Output the [x, y] coordinate of the center of the cell containing the given text.  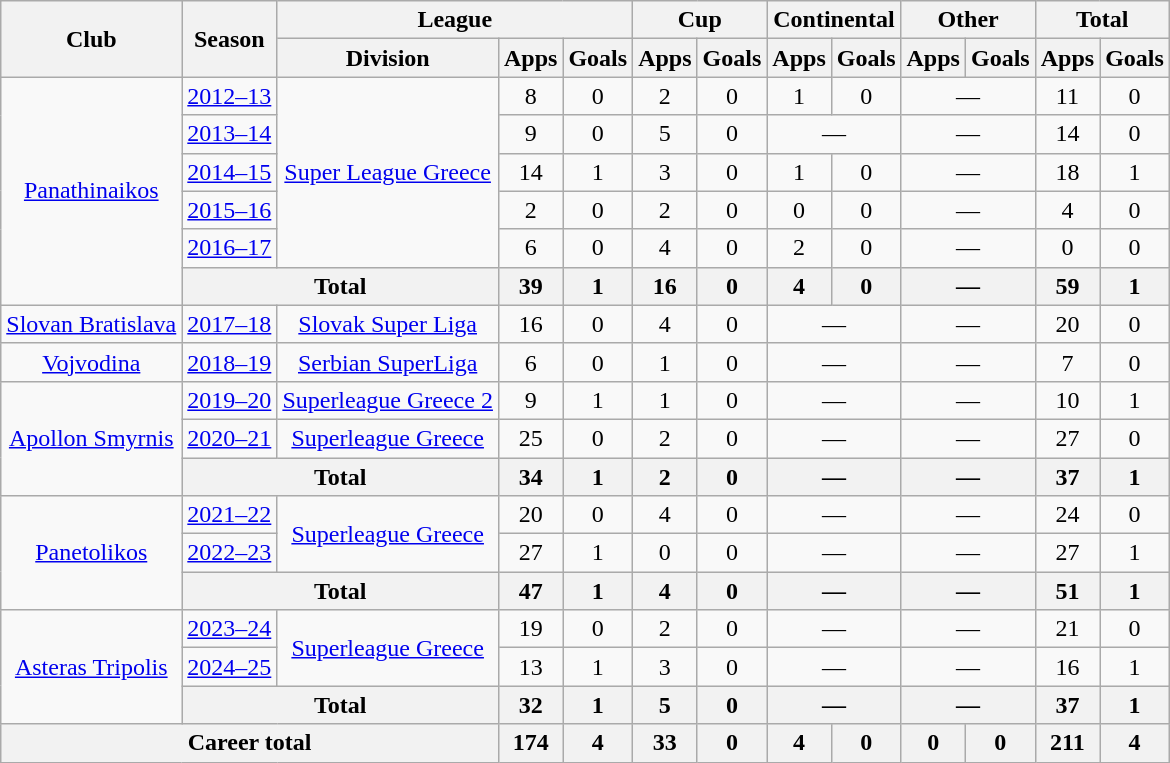
13 [530, 667]
7 [1067, 362]
2014–15 [230, 172]
Serbian SuperLiga [388, 362]
Slovan Bratislava [92, 324]
Other [968, 20]
2013–14 [230, 134]
Club [92, 39]
32 [530, 705]
Asteras Tripolis [92, 667]
2023–24 [230, 629]
2020–21 [230, 438]
33 [665, 743]
Super League Greece [388, 172]
34 [530, 477]
174 [530, 743]
Superleague Greece 2 [388, 400]
11 [1067, 96]
39 [530, 286]
Season [230, 39]
Vojvodina [92, 362]
2017–18 [230, 324]
2012–13 [230, 96]
2015–16 [230, 210]
21 [1067, 629]
59 [1067, 286]
2021–22 [230, 515]
8 [530, 96]
211 [1067, 743]
Panetolikos [92, 553]
19 [530, 629]
Career total [250, 743]
10 [1067, 400]
2019–20 [230, 400]
25 [530, 438]
Panathinaikos [92, 191]
League [455, 20]
Division [388, 58]
Apollon Smyrnis [92, 438]
Cup [700, 20]
2022–23 [230, 553]
18 [1067, 172]
2016–17 [230, 248]
Slovak Super Liga [388, 324]
51 [1067, 591]
2024–25 [230, 667]
47 [530, 591]
Continental [834, 20]
24 [1067, 515]
2018–19 [230, 362]
